Identify which cell holds the provided text, then report its (x, y) central coordinate. 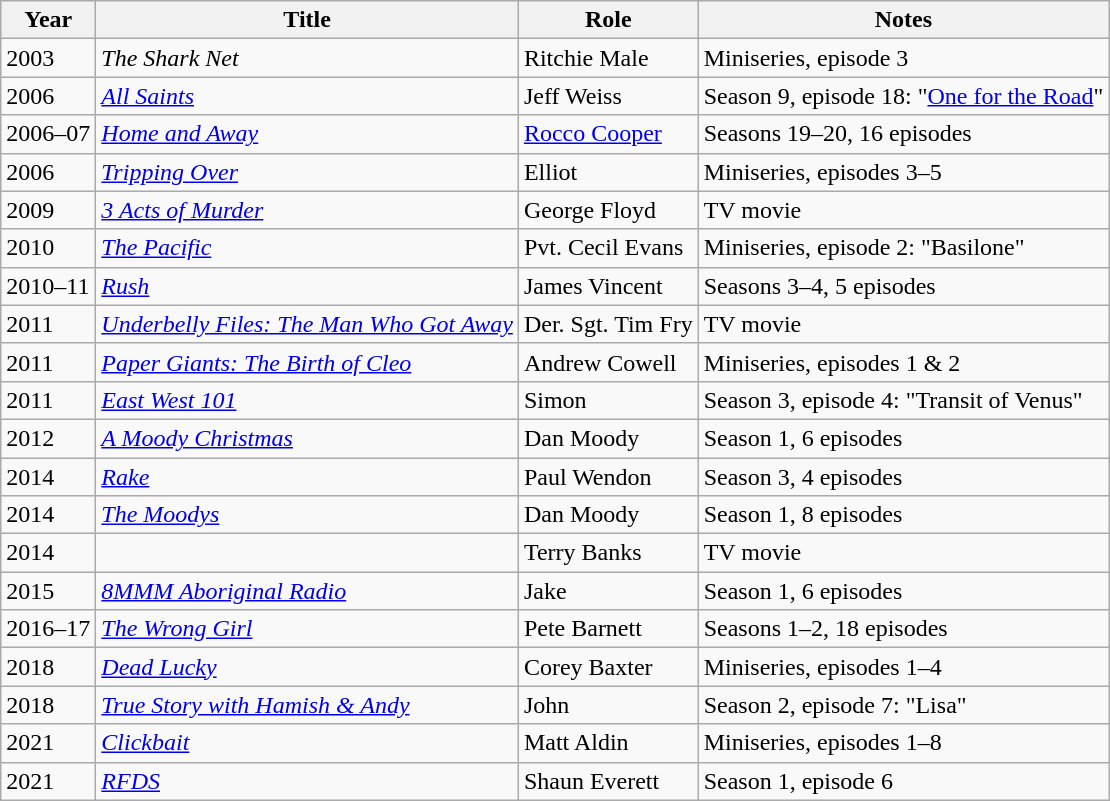
Notes (904, 20)
Miniseries, episodes 1 & 2 (904, 362)
John (608, 705)
Rocco Cooper (608, 134)
3 Acts of Murder (308, 210)
Corey Baxter (608, 667)
Der. Sgt. Tim Fry (608, 324)
Pvt. Cecil Evans (608, 248)
Seasons 3–4, 5 episodes (904, 286)
2010–11 (48, 286)
Dead Lucky (308, 667)
Jeff Weiss (608, 96)
The Moodys (308, 515)
Paul Wendon (608, 477)
Terry Banks (608, 553)
All Saints (308, 96)
Paper Giants: The Birth of Cleo (308, 362)
Season 1, 8 episodes (904, 515)
2003 (48, 58)
Season 3, 4 episodes (904, 477)
Clickbait (308, 743)
True Story with Hamish & Andy (308, 705)
Season 9, episode 18: "One for the Road" (904, 96)
The Pacific (308, 248)
Matt Aldin (608, 743)
The Wrong Girl (308, 629)
Ritchie Male (608, 58)
Shaun Everett (608, 781)
Home and Away (308, 134)
Seasons 19–20, 16 episodes (904, 134)
Jake (608, 591)
Miniseries, episode 2: "Basilone" (904, 248)
Miniseries, episodes 3–5 (904, 172)
Rush (308, 286)
2016–17 (48, 629)
Andrew Cowell (608, 362)
Elliot (608, 172)
Seasons 1–2, 18 episodes (904, 629)
Underbelly Files: The Man Who Got Away (308, 324)
Season 3, episode 4: "Transit of Venus" (904, 400)
Tripping Over (308, 172)
8MMM Aboriginal Radio (308, 591)
Rake (308, 477)
Pete Barnett (608, 629)
Role (608, 20)
George Floyd (608, 210)
2010 (48, 248)
2012 (48, 438)
The Shark Net (308, 58)
Miniseries, episodes 1–4 (904, 667)
Miniseries, episodes 1–8 (904, 743)
RFDS (308, 781)
2006–07 (48, 134)
Season 2, episode 7: "Lisa" (904, 705)
Simon (608, 400)
A Moody Christmas (308, 438)
Miniseries, episode 3 (904, 58)
Season 1, episode 6 (904, 781)
2015 (48, 591)
Year (48, 20)
East West 101 (308, 400)
Title (308, 20)
2009 (48, 210)
James Vincent (608, 286)
